Capture the cell that displays the provided text and extract its (X, Y) central coordinate. 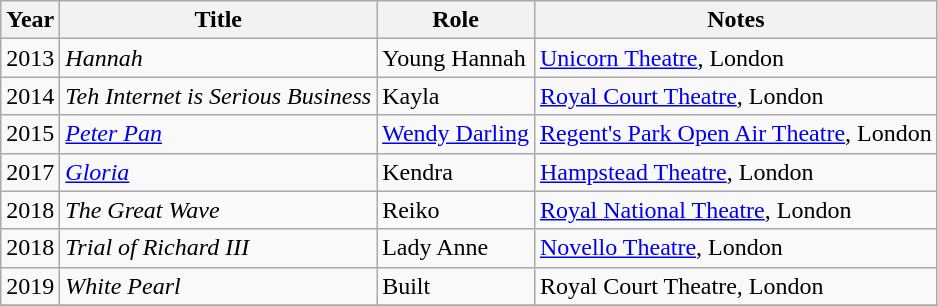
Novello Theatre, London (736, 248)
2015 (30, 134)
Wendy Darling (456, 134)
Young Hannah (456, 58)
Royal National Theatre, London (736, 210)
Notes (736, 20)
Regent's Park Open Air Theatre, London (736, 134)
Built (456, 286)
Teh Internet is Serious Business (218, 96)
White Pearl (218, 286)
Reiko (456, 210)
Trial of Richard III (218, 248)
Kayla (456, 96)
2017 (30, 172)
Hampstead Theatre, London (736, 172)
Peter Pan (218, 134)
Title (218, 20)
2013 (30, 58)
Gloria (218, 172)
Lady Anne (456, 248)
The Great Wave (218, 210)
2014 (30, 96)
Kendra (456, 172)
Year (30, 20)
2019 (30, 286)
Hannah (218, 58)
Role (456, 20)
Unicorn Theatre, London (736, 58)
